Locate the cell with the specified text and output its (X, Y) center coordinate. 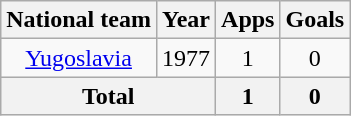
Goals (315, 20)
Yugoslavia (79, 58)
1977 (186, 58)
National team (79, 20)
Year (186, 20)
Apps (248, 20)
Total (108, 96)
